Pinpoint the cell where the given text exists, returning its [X, Y] midpoint coordinate. 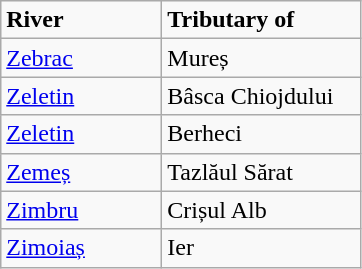
Tazlăul Sărat [262, 172]
Berheci [262, 134]
Zemeș [82, 172]
Zebrac [82, 58]
Mureș [262, 58]
Zimbru [82, 210]
Tributary of [262, 20]
Crișul Alb [262, 210]
Ier [262, 248]
River [82, 20]
Bâsca Chiojdului [262, 96]
Zimoiaș [82, 248]
